For the text-containing cell, return its midpoint in [x, y] coordinate format. 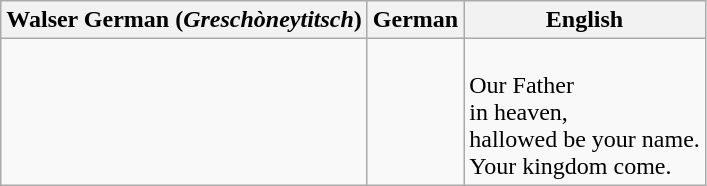
German [415, 20]
Our Father in heaven, hallowed be your name. Your kingdom come. [585, 112]
English [585, 20]
Walser German (Greschòneytitsch) [184, 20]
